Provide the [X, Y] coordinate of the cell's center where the given text is located.  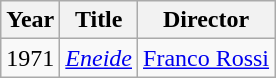
Title [99, 20]
Director [206, 20]
Eneide [99, 58]
Year [30, 20]
1971 [30, 58]
Franco Rossi [206, 58]
